Search for the cell housing the specified text and yield its (x, y) center coordinate. 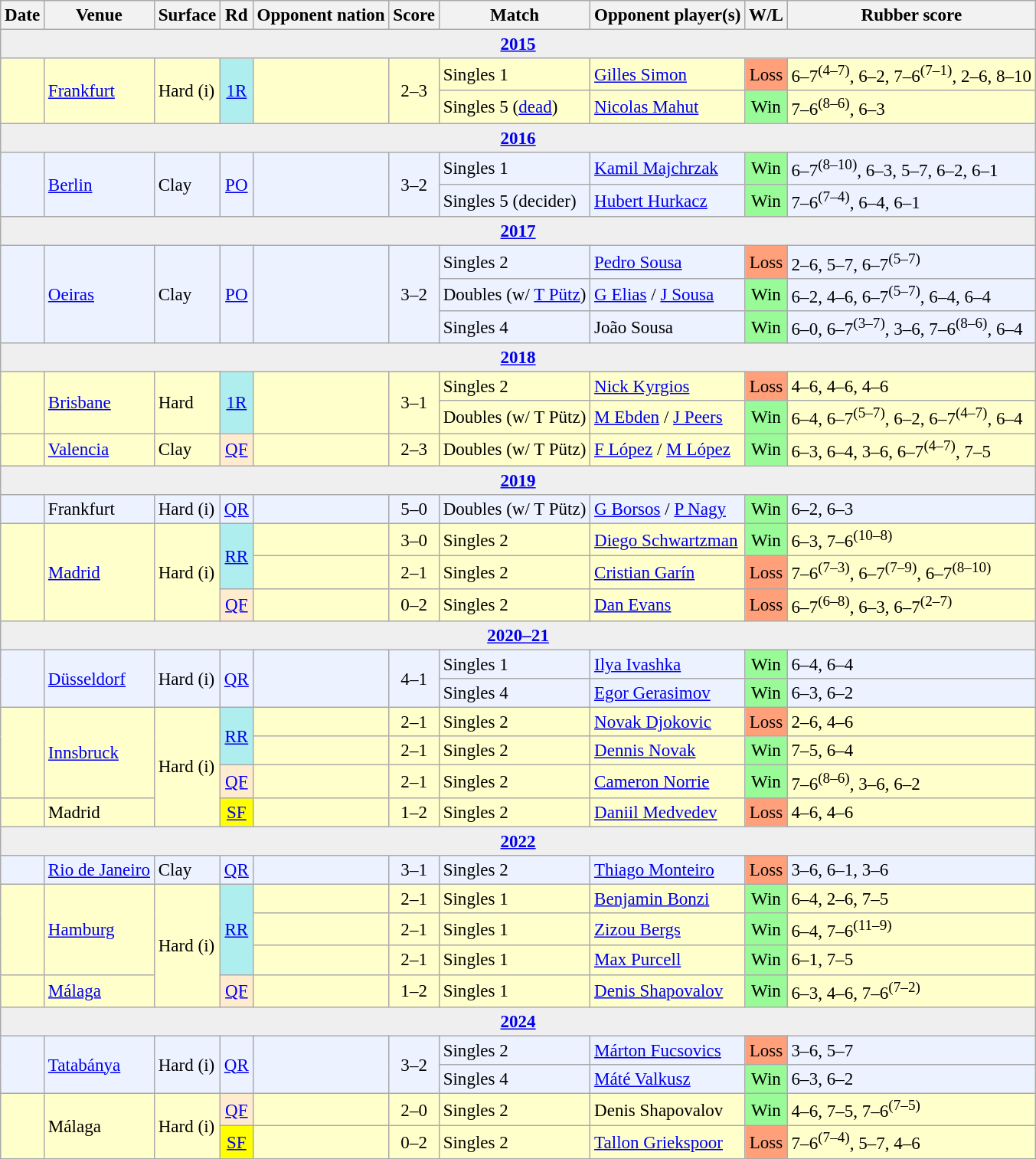
4–6, 4–6 (911, 813)
Score (413, 15)
4–6, 4–6, 4–6 (911, 387)
6–7(6–8), 6–3, 6–7(2–7) (911, 604)
2–0 (413, 1110)
Diego Schwartzman (668, 540)
Novak Djokovic (668, 722)
3–6, 5–7 (911, 1050)
Daniil Medvedev (668, 813)
Match (515, 15)
6–3, 7–6(10–8) (911, 540)
Gilles Simon (668, 74)
2020–21 (518, 636)
Cristian Garín (668, 572)
Rio de Janeiro (100, 870)
W/L (766, 15)
7–6(7–3), 6–7(7–9), 6–7(8–10) (911, 572)
6–7(4–7), 6–2, 7–6(7–1), 2–6, 8–10 (911, 74)
G Elias / J Sousa (668, 295)
Hamburg (100, 930)
Nicolas Mahut (668, 107)
João Sousa (668, 327)
2017 (518, 232)
Zizou Bergs (668, 929)
7–5, 6–4 (911, 751)
Date (23, 15)
6–7(8–10), 6–3, 5–7, 6–2, 6–1 (911, 169)
6–2, 6–3 (911, 509)
3–6, 6–1, 3–6 (911, 870)
Egor Gerasimov (668, 693)
5–0 (413, 509)
Singles 5 (dead) (515, 107)
G Borsos / P Nagy (668, 509)
Hard (187, 403)
2022 (518, 841)
Innsbruck (100, 753)
Cameron Norrie (668, 781)
Tatabánya (100, 1065)
Singles 5 (decider) (515, 201)
Dennis Novak (668, 751)
6–4, 7–6(11–9) (911, 929)
Márton Fucsovics (668, 1050)
6–3, 4–6, 7–6(7–2) (911, 990)
4–1 (413, 679)
Hubert Hurkacz (668, 201)
7–6(8–6), 3–6, 6–2 (911, 781)
Rubber score (911, 15)
6–1, 7–5 (911, 961)
Tallon Griekspoor (668, 1142)
2018 (518, 358)
Ilya Ivashka (668, 665)
3–0 (413, 540)
2016 (518, 138)
4–6, 7–5, 7–6(7–5) (911, 1110)
Rd (237, 15)
Brisbane (100, 403)
6–0, 6–7(3–7), 3–6, 7–6(8–6), 6–4 (911, 327)
Max Purcell (668, 961)
Valencia (100, 450)
6–4, 6–4 (911, 665)
7–6(7–4), 6–4, 6–1 (911, 201)
6–2, 4–6, 6–7(5–7), 6–4, 6–4 (911, 295)
Dan Evans (668, 604)
2–6, 5–7, 6–7(5–7) (911, 262)
6–3, 6–4, 3–6, 6–7(4–7), 7–5 (911, 450)
2019 (518, 480)
2015 (518, 44)
2024 (518, 1022)
Nick Kyrgios (668, 387)
Thiago Monteiro (668, 870)
6–4, 2–6, 7–5 (911, 899)
Venue (100, 15)
Düsseldorf (100, 679)
Surface (187, 15)
F López / M López (668, 450)
6–4, 6–7(5–7), 6–2, 6–7(4–7), 6–4 (911, 417)
Máté Valkusz (668, 1079)
7–6(8–6), 6–3 (911, 107)
Benjamin Bonzi (668, 899)
Opponent nation (321, 15)
Berlin (100, 185)
Opponent player(s) (668, 15)
Pedro Sousa (668, 262)
2–6, 4–6 (911, 722)
Kamil Majchrzak (668, 169)
Oeiras (100, 294)
M Ebden / J Peers (668, 417)
7–6(7–4), 5–7, 4–6 (911, 1142)
